From the cell containing the given text, extract its center point as [X, Y] coordinate. 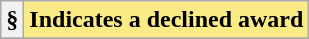
Indicates a declined award [166, 20]
§ [12, 20]
